Extract the (x, y) coordinate from the center of the cell holding the provided text.  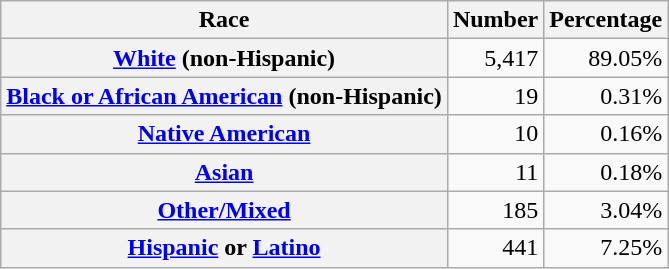
11 (495, 172)
White (non-Hispanic) (224, 58)
3.04% (606, 210)
Hispanic or Latino (224, 248)
Native American (224, 134)
Race (224, 20)
Asian (224, 172)
0.18% (606, 172)
10 (495, 134)
Black or African American (non-Hispanic) (224, 96)
441 (495, 248)
89.05% (606, 58)
Other/Mixed (224, 210)
7.25% (606, 248)
0.16% (606, 134)
19 (495, 96)
0.31% (606, 96)
185 (495, 210)
5,417 (495, 58)
Number (495, 20)
Percentage (606, 20)
